Provide the [X, Y] coordinate of the cell's center where the given text is located.  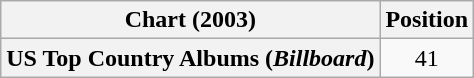
Position [427, 20]
41 [427, 58]
US Top Country Albums (Billboard) [190, 58]
Chart (2003) [190, 20]
